Find where the given text appears and provide that cell's center as [X, Y] coordinate. 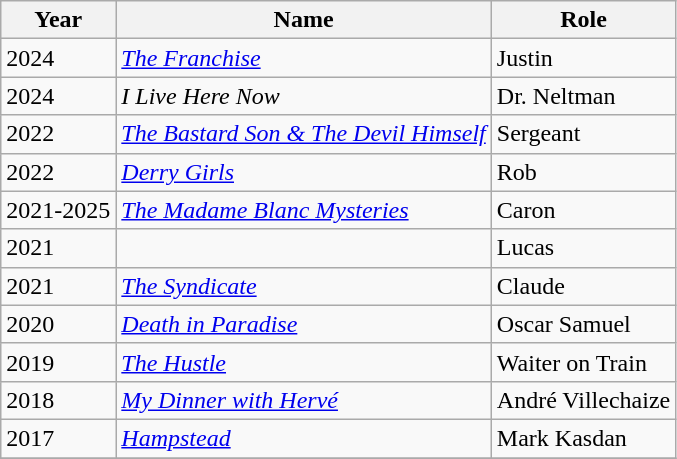
Waiter on Train [583, 362]
My Dinner with Hervé [304, 400]
The Syndicate [304, 286]
Sergeant [583, 134]
Lucas [583, 248]
2021-2025 [58, 210]
2018 [58, 400]
Claude [583, 286]
Hampstead [304, 438]
Rob [583, 172]
2019 [58, 362]
I Live Here Now [304, 96]
2020 [58, 324]
Dr. Neltman [583, 96]
Mark Kasdan [583, 438]
Name [304, 20]
The Franchise [304, 58]
The Hustle [304, 362]
2017 [58, 438]
Oscar Samuel [583, 324]
Year [58, 20]
The Madame Blanc Mysteries [304, 210]
Caron [583, 210]
Role [583, 20]
Derry Girls [304, 172]
Death in Paradise [304, 324]
André Villechaize [583, 400]
The Bastard Son & The Devil Himself [304, 134]
Justin [583, 58]
